Detect which cell encompasses the target text, then output its [X, Y] center coordinate. 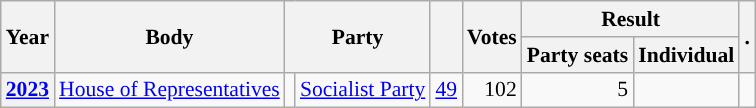
Result [631, 19]
Year [28, 36]
102 [492, 90]
Individual [686, 55]
Votes [492, 36]
Body [170, 36]
Socialist Party [362, 90]
Party seats [578, 55]
. [747, 36]
Party [358, 36]
2023 [28, 90]
49 [446, 90]
House of Representatives [170, 90]
5 [578, 90]
